Determine the [x, y] coordinate at the center of the cell enclosing the given text.  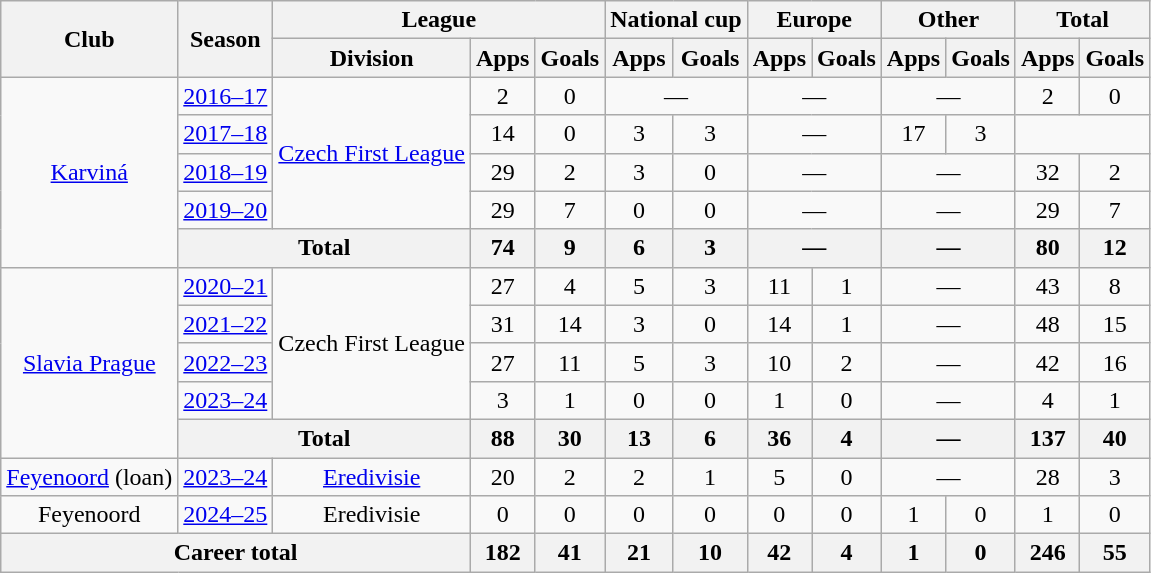
137 [1047, 438]
2016–17 [226, 96]
Feyenoord (loan) [90, 477]
16 [1115, 362]
2020–21 [226, 286]
2018–19 [226, 172]
2024–25 [226, 515]
80 [1047, 248]
21 [639, 553]
20 [503, 477]
8 [1115, 286]
2021–22 [226, 324]
13 [639, 438]
43 [1047, 286]
36 [779, 438]
Europe [814, 20]
League [439, 20]
55 [1115, 553]
32 [1047, 172]
Season [226, 39]
National cup [676, 20]
2017–18 [226, 134]
246 [1047, 553]
30 [570, 438]
9 [570, 248]
41 [570, 553]
182 [503, 553]
17 [913, 134]
Division [372, 58]
Slavia Prague [90, 362]
Other [948, 20]
74 [503, 248]
12 [1115, 248]
48 [1047, 324]
Karviná [90, 172]
40 [1115, 438]
2022–23 [226, 362]
88 [503, 438]
2019–20 [226, 210]
31 [503, 324]
15 [1115, 324]
Club [90, 39]
28 [1047, 477]
Career total [236, 553]
Feyenoord [90, 515]
